For the text-containing cell, return its midpoint in [X, Y] coordinate format. 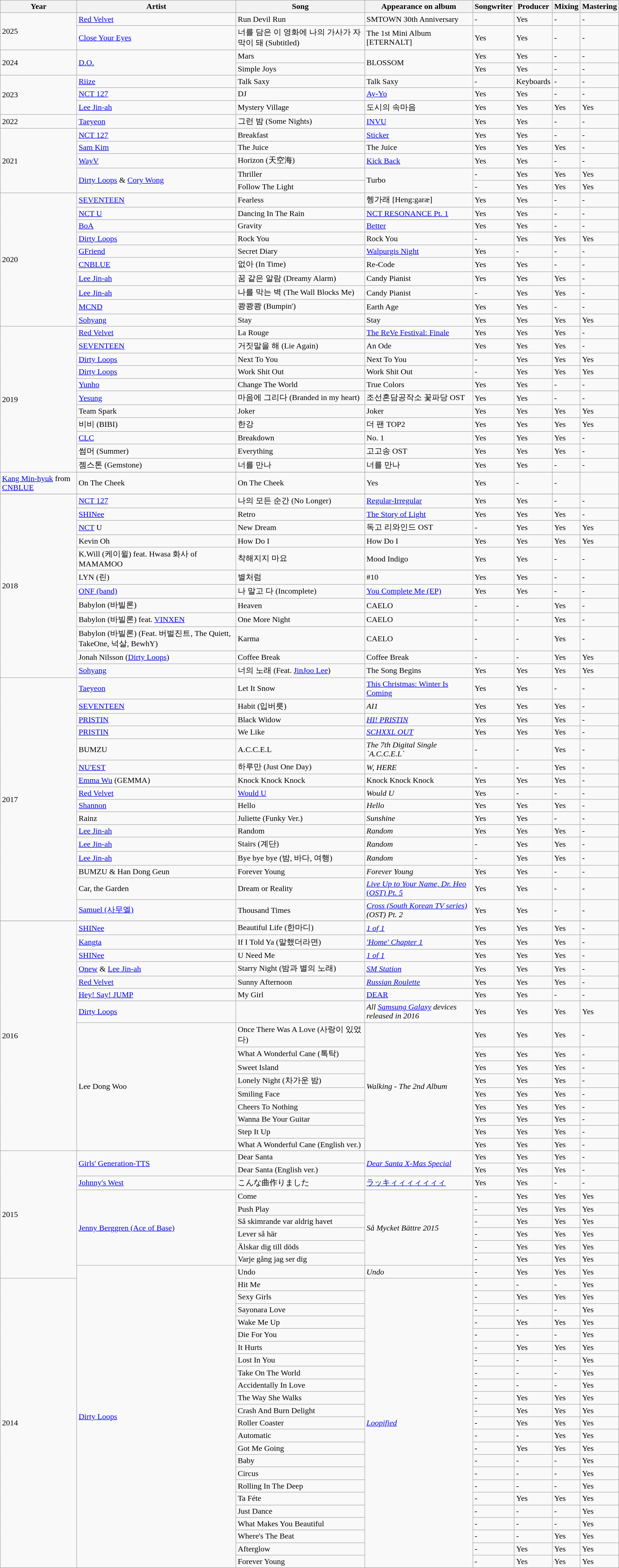
젬스톤 (Gemstone) [156, 465]
The Way She Walks [300, 1398]
Lever så här [300, 1234]
Once There Was A Love (사랑이 있었다) [300, 1035]
ONF (band) [156, 592]
Retro [300, 514]
Sam Kim [156, 147]
DJ [300, 94]
Keyboards [533, 81]
Regular-Irregular [419, 501]
쾅쾅쾅 (Bumpin') [300, 307]
2016 [38, 1036]
Älskar dig till döds [300, 1247]
NCT RESONANCE Pt. 1 [419, 213]
Kick Back [419, 161]
Fearless [300, 200]
La Rouge [300, 333]
나 말고 다 (Incomplete) [300, 592]
Mastering [599, 7]
마음에 그리다 (Branded in my heart) [300, 398]
Karma [300, 639]
Lee Dong Woo [156, 1087]
It Hurts [300, 1347]
Sexy Girls [300, 1297]
2015 [38, 1214]
We Like [300, 732]
One More Night [300, 619]
2014 [38, 1423]
Run Devil Run [300, 19]
WayV [156, 161]
Cheers To Nothing [300, 1107]
Sayonara Love [300, 1310]
Baby [300, 1461]
Habit (입버릇) [300, 706]
독고 리와인드 OST [419, 527]
The ReVe Festival: Finale [419, 333]
거짓말을 해 (Lie Again) [300, 346]
Come [300, 1196]
Step It Up [300, 1132]
나를 막는 벽 (The Wall Blocks Me) [300, 292]
너의 노래 (Feat. JinJoo Lee) [300, 671]
DEAR [419, 995]
The 7th Digital Single `A.C.C.E.L` [419, 749]
Starry Night (밤과 별의 노래) [300, 969]
The 1st Mini Album [ETERNALT] [419, 38]
New Dream [300, 527]
Turbo [419, 180]
Juliette (Funky Ver.) [300, 818]
Jonah Nilsson (Dirty Loops) [156, 657]
Songwriter [494, 7]
Die For You [300, 1335]
Where's The Beat [300, 1536]
HI! PRISTIN [419, 720]
Wake Me Up [300, 1322]
한강 [300, 425]
Rolling In The Deep [300, 1486]
BUMZU & Han Dong Geun [156, 872]
Secret Diary [300, 251]
Change The World [300, 384]
What A Wonderful Cane (톡탁) [300, 1054]
Hey! Say! JUMP [156, 995]
D.O. [156, 63]
Dear Santa [300, 1157]
Re-Code [419, 265]
Babylon (바빌론) (Feat. 버벌진트, The Quiett, TakeOne, 넉살, BewhY) [156, 639]
No. 1 [419, 438]
A.C.C.E.L [300, 749]
2023 [38, 95]
Beautiful Life (한마디) [300, 928]
Johnny's West [156, 1183]
Bye bye bye (밤, 바다, 여행) [300, 858]
더 팬 TOP2 [419, 425]
GFriend [156, 251]
Black Widow [300, 720]
2018 [38, 586]
BoA [156, 226]
The Story of Light [419, 514]
헹가래 [Heng:garæ] [419, 200]
Rainz [156, 818]
This Christmas: Winter Is Coming [419, 688]
Breakfast [300, 135]
#10 [419, 577]
Walking - The 2nd Album [419, 1087]
CNBLUE [156, 265]
Sweet Island [300, 1067]
If I Told Ya (말했더라면) [300, 942]
BLOSSOM [419, 63]
2020 [38, 259]
Lonely Night (차가운 밤) [300, 1081]
Samuel (사무엘) [156, 910]
Car, the Garden [156, 889]
별처럼 [300, 577]
없아 (In Time) [300, 265]
Horizon (天空海) [300, 161]
비비 (BIBI) [156, 425]
Afterglow [300, 1549]
Kangta [156, 942]
2019 [38, 399]
Dear Santa (English ver.) [300, 1170]
Så skimrande var aldrig havet [300, 1222]
Walpurgis Night [419, 251]
Så Mycket Bättre 2015 [419, 1228]
Year [38, 7]
K.Will (케이윌) feat. Hwasa 화사 of MAMAMOO [156, 559]
ラッキィィィィィィィ [419, 1183]
AI1 [419, 706]
LYN (린) [156, 577]
What A Wonderful Cane (English ver.) [300, 1144]
Take On The World [300, 1372]
2025 [38, 31]
Ta Féte [300, 1499]
Heaven [300, 605]
MCND [156, 307]
Just Dance [300, 1511]
Dancing In The Rain [300, 213]
Lost In You [300, 1360]
Russian Roulette [419, 982]
Appearance on album [419, 7]
Close Your Eyes [156, 38]
2022 [38, 122]
Better [419, 226]
꿈 같은 알람 (Dreamy Alarm) [300, 279]
착해지지 마요 [300, 559]
Follow The Light [300, 187]
NU'EST [156, 767]
SCHXXL OUT [419, 732]
Circus [300, 1473]
Jenny Berggren (Ace of Base) [156, 1228]
こんな曲作りました [300, 1183]
Riize [156, 81]
Gravity [300, 226]
2017 [38, 799]
Varje gång jag ser dig [300, 1259]
Producer [533, 7]
Stairs (계단) [300, 844]
U Need Me [300, 955]
2024 [38, 63]
Sticker [419, 135]
Dirty Loops & Cory Wong [156, 180]
Yesung [156, 398]
W, HERE [419, 767]
Simple Joys [300, 69]
나의 모든 순간 (No Longer) [300, 501]
Kevin Oh [156, 541]
Mood Indigo [419, 559]
하루만 (Just One Day) [300, 767]
Hit Me [300, 1284]
Earth Age [419, 307]
The Song Begins [419, 671]
2021 [38, 161]
Everything [300, 451]
Dream or Reality [300, 889]
BUMZU [156, 749]
Cross (South Korean TV series) (OST) Pt. 2 [419, 910]
What Makes You Beautiful [300, 1524]
도시의 속마음 [419, 107]
You Complete Me (EP) [419, 592]
Dear Santa X-Mas Special [419, 1163]
Babylon (바빌론) [156, 605]
Push Play [300, 1209]
Ay-Yo [419, 94]
Thousand Times [300, 910]
Automatic [300, 1436]
Got Me Going [300, 1448]
Loopified [419, 1423]
Onew & Lee Jin-ah [156, 969]
Wanna Be Your Guitar [300, 1119]
Kang Min-hyuk from CNBLUE [38, 483]
An Ode [419, 346]
CLC [156, 438]
INVU [419, 122]
Crash And Burn Delight [300, 1411]
'Home' Chapter 1 [419, 942]
Roller Coaster [300, 1423]
My Girl [300, 995]
Song [300, 7]
SM Station [419, 969]
Accidentally In Love [300, 1385]
Let It Snow [300, 688]
Live Up to Your Name, Dr. Heo (OST) Pt. 5 [419, 889]
Sunshine [419, 818]
Thriller [300, 174]
Artist [156, 7]
Mystery Village [300, 107]
SMTOWN 30th Anniversary [419, 19]
Yunho [156, 384]
너를 담은 이 영화에 나의 가사가 자막이 돼 (Subtitled) [300, 38]
Mixing [566, 7]
Breakdown [300, 438]
True Colors [419, 384]
고고송 OST [419, 451]
Smiling Face [300, 1094]
썸머 (Summer) [156, 451]
All Samsung Galaxy devices released in 2016 [419, 1012]
Team Spark [156, 411]
Emma Wu (GEMMA) [156, 781]
조선혼담공작소 꽃파당 OST [419, 398]
그런 밤 (Some Nights) [300, 122]
Babylon (바빌론) feat. VINXEN [156, 619]
Girls' Generation-TTS [156, 1163]
Shannon [156, 806]
Sunny Afternoon [300, 982]
Mars [300, 56]
